Return (X, Y) of the center of cell containing provided text 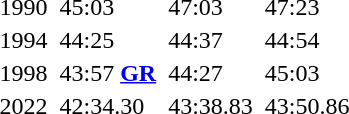
44:37 (211, 40)
44:25 (108, 40)
43:57 GR (108, 73)
44:27 (211, 73)
